Search for the cell housing the specified text and yield its (X, Y) center coordinate. 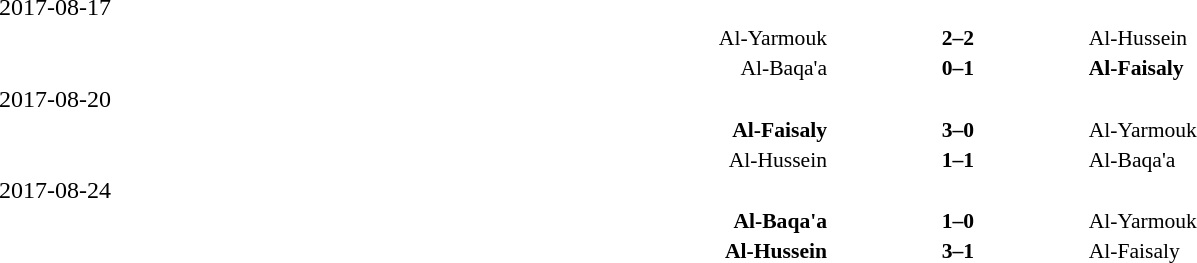
2–2 (958, 38)
1–0 (958, 221)
0–1 (958, 68)
3–0 (958, 130)
1–1 (958, 160)
